Return (X, Y) of the center of cell containing provided text 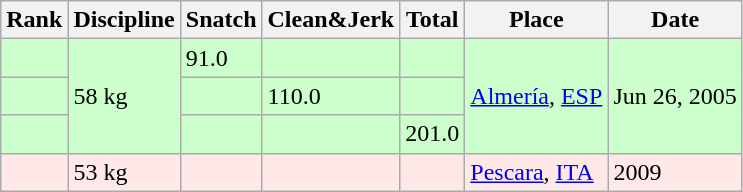
Date (675, 20)
110.0 (331, 96)
2009 (675, 172)
Clean&Jerk (331, 20)
Total (432, 20)
91.0 (221, 58)
58 kg (124, 96)
Snatch (221, 20)
Pescara, ITA (536, 172)
Place (536, 20)
Discipline (124, 20)
Rank (34, 20)
Jun 26, 2005 (675, 96)
Almería, ESP (536, 96)
201.0 (432, 134)
53 kg (124, 172)
